Provide the (x, y) coordinate of the cell's center where the given text is located.  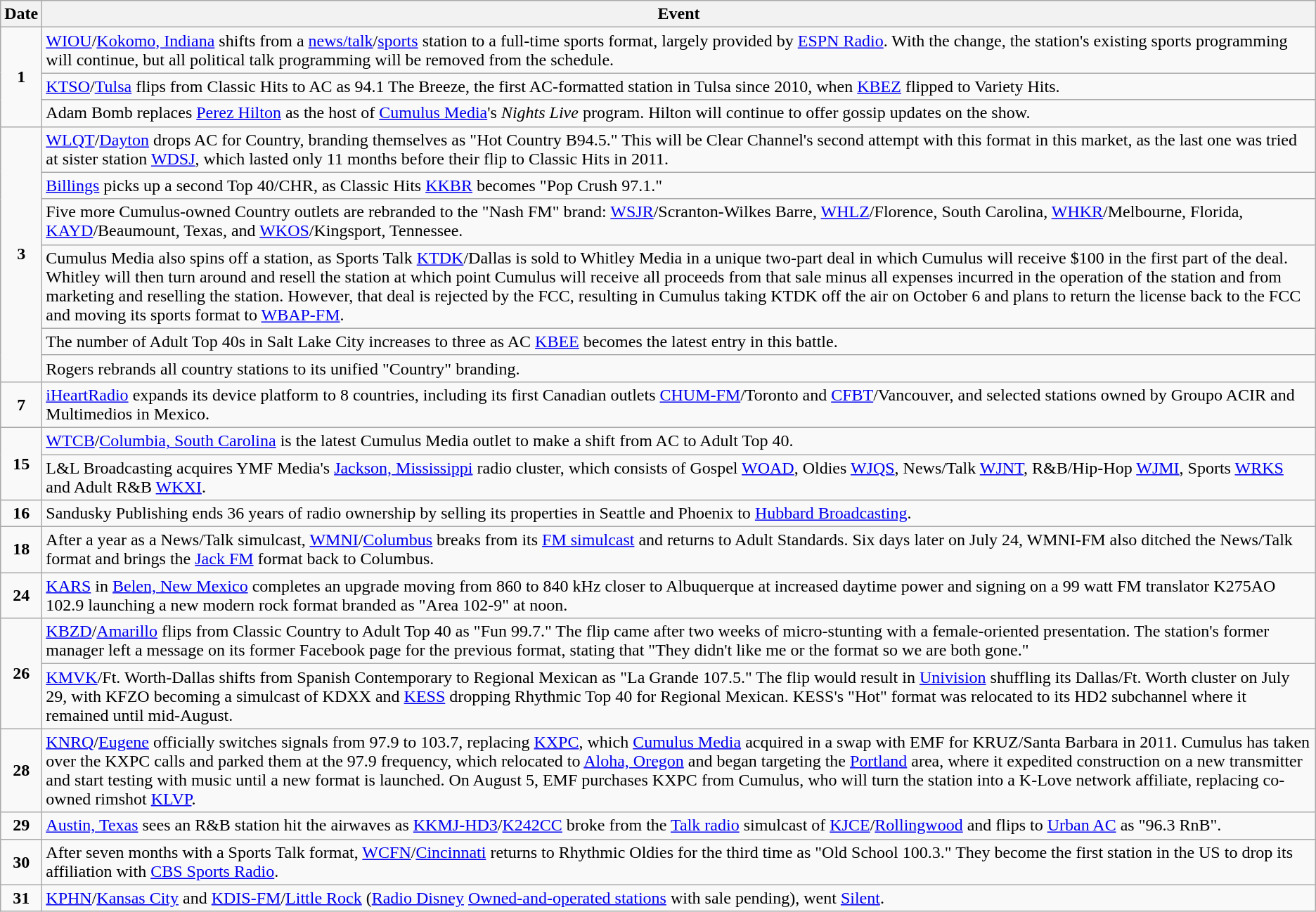
3 (21, 254)
26 (21, 673)
16 (21, 514)
Billings picks up a second Top 40/CHR, as Classic Hits KKBR becomes "Pop Crush 97.1." (679, 185)
Sandusky Publishing ends 36 years of radio ownership by selling its properties in Seattle and Phoenix to Hubbard Broadcasting. (679, 514)
KTSO/Tulsa flips from Classic Hits to AC as 94.1 The Breeze, the first AC-formatted station in Tulsa since 2010, when KBEZ flipped to Variety Hits. (679, 86)
Adam Bomb replaces Perez Hilton as the host of Cumulus Media's Nights Live program. Hilton will continue to offer gossip updates on the show. (679, 113)
WTCB/Columbia, South Carolina is the latest Cumulus Media outlet to make a shift from AC to Adult Top 40. (679, 441)
15 (21, 464)
Event (679, 14)
Rogers rebrands all country stations to its unified "Country" branding. (679, 368)
7 (21, 405)
30 (21, 861)
18 (21, 549)
KPHN/Kansas City and KDIS-FM/Little Rock (Radio Disney Owned-and-operated stations with sale pending), went Silent. (679, 898)
1 (21, 77)
The number of Adult Top 40s in Salt Lake City increases to three as AC KBEE becomes the latest entry in this battle. (679, 341)
28 (21, 770)
29 (21, 826)
Date (21, 14)
24 (21, 596)
31 (21, 898)
